Identify which cell holds the provided text, then report its [X, Y] central coordinate. 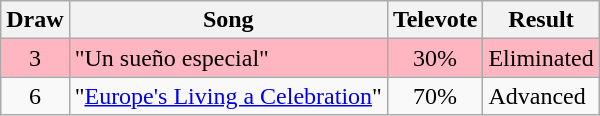
Result [541, 20]
"Un sueño especial" [228, 58]
Advanced [541, 96]
Draw [35, 20]
Song [228, 20]
Eliminated [541, 58]
70% [434, 96]
"Europe's Living a Celebration" [228, 96]
3 [35, 58]
30% [434, 58]
6 [35, 96]
Televote [434, 20]
